Detect which cell encompasses the target text, then output its [x, y] center coordinate. 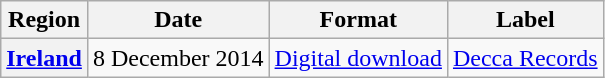
Label [525, 20]
Ireland [44, 58]
Date [178, 20]
8 December 2014 [178, 58]
Region [44, 20]
Digital download [358, 58]
Format [358, 20]
Decca Records [525, 58]
